Capture the cell that displays the provided text and extract its (X, Y) central coordinate. 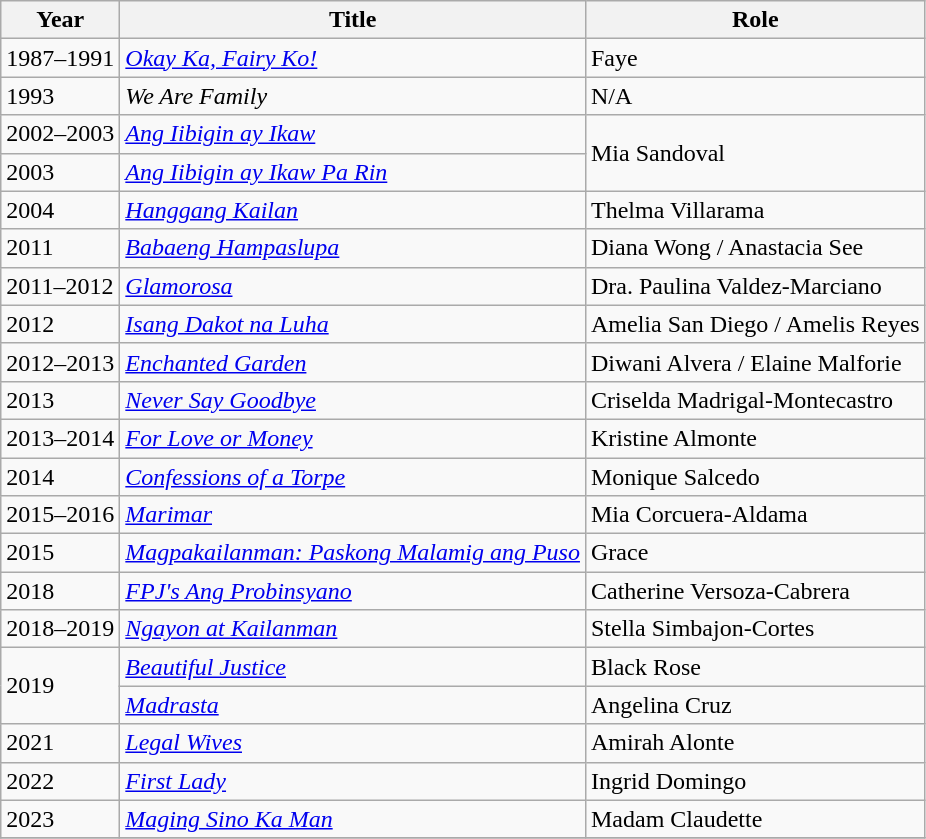
Glamorosa (353, 286)
Year (60, 20)
2002–2003 (60, 134)
Babaeng Hampaslupa (353, 248)
2012–2013 (60, 362)
Ingrid Domingo (755, 781)
2004 (60, 210)
For Love or Money (353, 438)
2018 (60, 591)
Madam Claudette (755, 819)
Role (755, 20)
Amirah Alonte (755, 743)
Isang Dakot na Luha (353, 324)
2015–2016 (60, 515)
2023 (60, 819)
Diwani Alvera / Elaine Malforie (755, 362)
Maging Sino Ka Man (353, 819)
Stella Simbajon-Cortes (755, 629)
Ang Iibigin ay Ikaw (353, 134)
Mia Sandoval (755, 153)
We Are Family (353, 96)
2014 (60, 477)
Angelina Cruz (755, 705)
2015 (60, 553)
FPJ's Ang Probinsyano (353, 591)
Enchanted Garden (353, 362)
2011 (60, 248)
2022 (60, 781)
Okay Ka, Fairy Ko! (353, 58)
Faye (755, 58)
N/A (755, 96)
2003 (60, 172)
1993 (60, 96)
Dra. Paulina Valdez-Marciano (755, 286)
Amelia San Diego / Amelis Reyes (755, 324)
Diana Wong / Anastacia See (755, 248)
First Lady (353, 781)
2013–2014 (60, 438)
Criselda Madrigal-Montecastro (755, 400)
2011–2012 (60, 286)
Ngayon at Kailanman (353, 629)
2019 (60, 686)
Title (353, 20)
Ang Iibigin ay Ikaw Pa Rin (353, 172)
Mia Corcuera-Aldama (755, 515)
Thelma Villarama (755, 210)
Catherine Versoza-Cabrera (755, 591)
Legal Wives (353, 743)
Beautiful Justice (353, 667)
Hanggang Kailan (353, 210)
Black Rose (755, 667)
Madrasta (353, 705)
1987–1991 (60, 58)
2013 (60, 400)
Monique Salcedo (755, 477)
Magpakailanman: Paskong Malamig ang Puso (353, 553)
Confessions of a Torpe (353, 477)
2021 (60, 743)
Marimar (353, 515)
2012 (60, 324)
Grace (755, 553)
Kristine Almonte (755, 438)
2018–2019 (60, 629)
Never Say Goodbye (353, 400)
